Provide the (X, Y) coordinate of the cell's center where the given text is located.  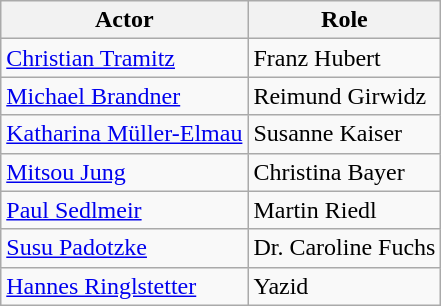
Reimund Girwidz (344, 96)
Dr. Caroline Fuchs (344, 248)
Role (344, 20)
Mitsou Jung (124, 172)
Christian Tramitz (124, 58)
Yazid (344, 286)
Martin Riedl (344, 210)
Franz Hubert (344, 58)
Christina Bayer (344, 172)
Susu Padotzke (124, 248)
Hannes Ringlstetter (124, 286)
Actor (124, 20)
Katharina Müller-Elmau (124, 134)
Paul Sedlmeir (124, 210)
Michael Brandner (124, 96)
Susanne Kaiser (344, 134)
